Find where the given text appears and provide that cell's center as (X, Y) coordinate. 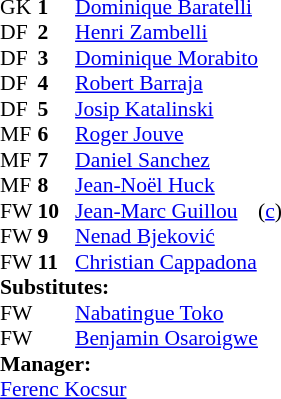
Josip Katalinski (166, 109)
11 (57, 262)
5 (57, 109)
Nabatingue Toko (166, 313)
Jean-Marc Guillou (166, 211)
10 (57, 211)
Robert Barraja (166, 83)
Nenad Bjeković (166, 237)
Dominique Morabito (166, 58)
Roger Jouve (166, 135)
Substitutes: (129, 287)
Jean-Noël Huck (166, 185)
9 (57, 237)
Christian Cappadona (166, 262)
6 (57, 135)
Manager: (129, 364)
2 (57, 33)
7 (57, 160)
8 (57, 185)
Benjamin Osaroigwe (166, 339)
4 (57, 83)
3 (57, 58)
Henri Zambelli (166, 33)
Daniel Sanchez (166, 160)
